Extract the [x, y] coordinate from the center of the cell holding the provided text.  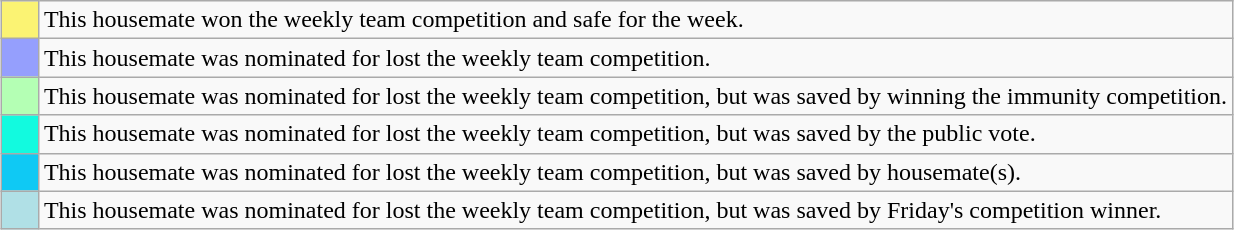
This housemate was nominated for lost the weekly team competition, but was saved by the public vote. [635, 134]
This housemate was nominated for lost the weekly team competition, but was saved by winning the immunity competition. [635, 96]
This housemate won the weekly team competition and safe for the week. [635, 20]
This housemate was nominated for lost the weekly team competition, but was saved by housemate(s). [635, 172]
This housemate was nominated for lost the weekly team competition, but was saved by Friday's competition winner. [635, 210]
This housemate was nominated for lost the weekly team competition. [635, 58]
